From the cell containing the given text, extract its center point as [x, y] coordinate. 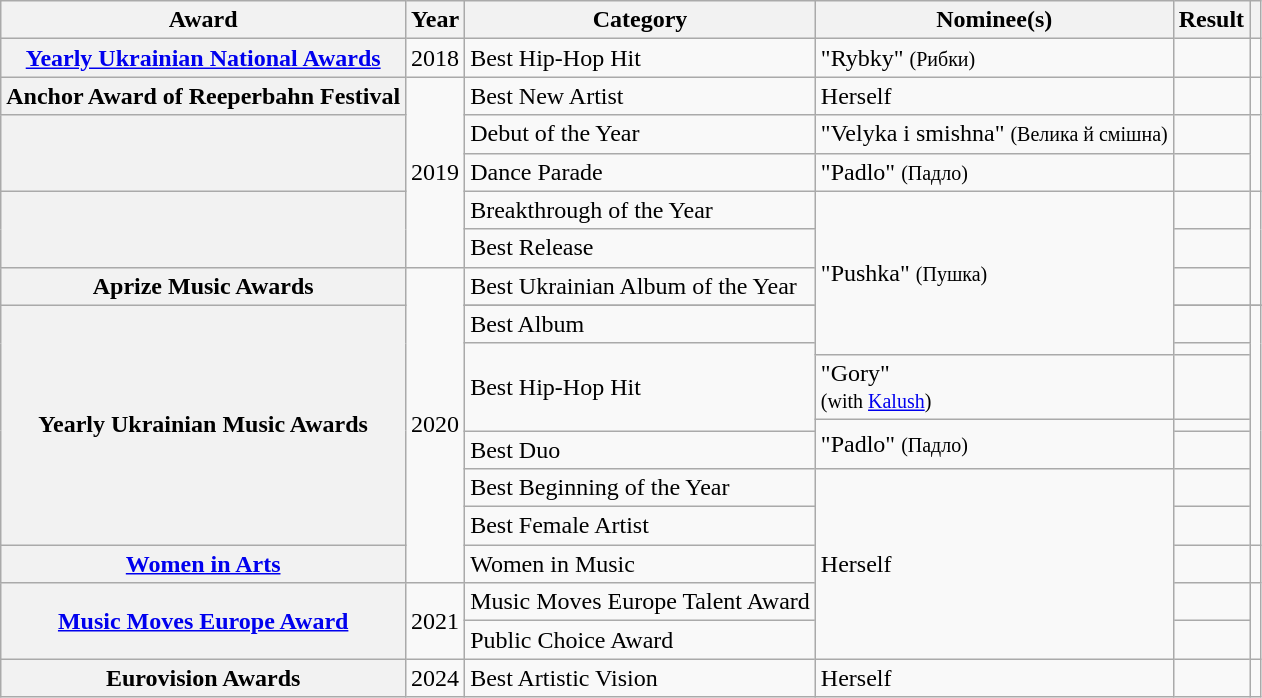
Yearly Ukrainian National Awards [204, 58]
Award [204, 20]
Best Album [640, 324]
Result [1211, 20]
Best Beginning of the Year [640, 488]
2021 [436, 621]
Best Female Artist [640, 526]
2024 [436, 678]
Best Artistic Vision [640, 678]
Women in Music [640, 564]
Yearly Ukrainian Music Awards [204, 424]
Dance Parade [640, 172]
Nominee(s) [994, 20]
"Pushka" (Пушка) [994, 272]
2020 [436, 425]
"Rybky" (Рибки) [994, 58]
Public Choice Award [640, 640]
Anchor Award of Reeperbahn Festival [204, 96]
Best New Artist [640, 96]
2018 [436, 58]
Category [640, 20]
2019 [436, 172]
Aprize Music Awards [204, 286]
Year [436, 20]
Best Duo [640, 449]
Best Ukrainian Album of the Year [640, 286]
Best Release [640, 248]
Music Moves Europe Award [204, 621]
Eurovision Awards [204, 678]
Debut of the Year [640, 134]
"Velyka i smishna" (Велика й смішна) [994, 134]
Breakthrough of the Year [640, 210]
Women in Arts [204, 564]
"Gory"(with Kalush) [994, 386]
Music Moves Europe Talent Award [640, 602]
